Output the (x, y) coordinate of the center of the cell containing the given text.  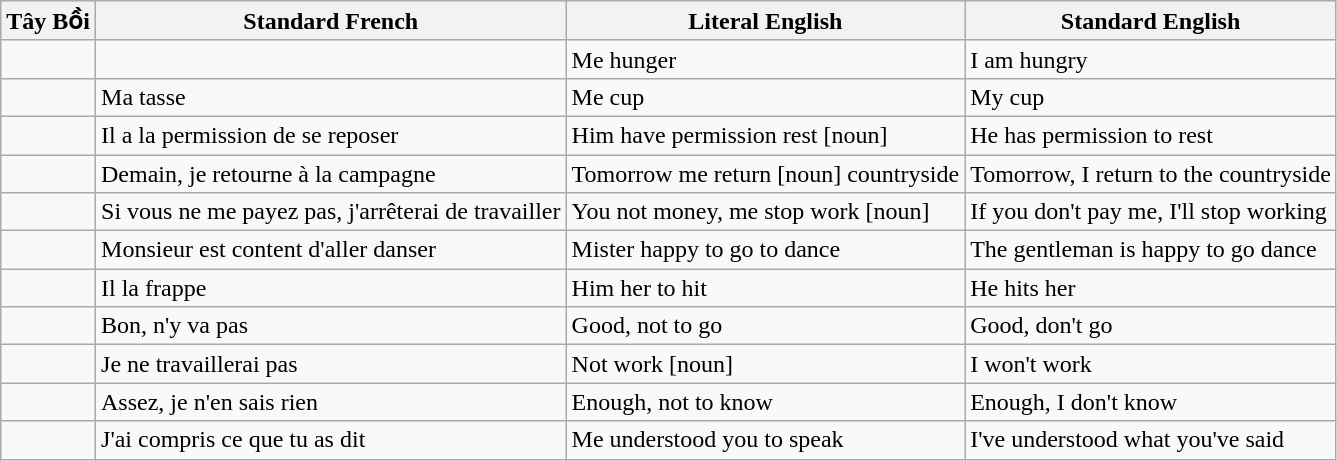
Ma tasse (332, 97)
Him have permission rest [noun] (766, 135)
Standard English (1151, 21)
The gentleman is happy to go dance (1151, 250)
He hits her (1151, 288)
Si vous ne me payez pas, j'arrêterai de travailler (332, 212)
Standard French (332, 21)
Literal English (766, 21)
Je ne travaillerai pas (332, 364)
Me understood you to speak (766, 440)
Demain, je retourne à la campagne (332, 173)
If you don't pay me, I'll stop working (1151, 212)
My cup (1151, 97)
Good, don't go (1151, 326)
You not money, me stop work [noun] (766, 212)
Tomorrow me return [noun] countryside (766, 173)
Him her to hit (766, 288)
Assez, je n'en sais rien (332, 402)
Il a la permission de se reposer (332, 135)
He has permission to rest (1151, 135)
I am hungry (1151, 59)
Bon, n'y va pas (332, 326)
J'ai compris ce que tu as dit (332, 440)
I won't work (1151, 364)
Good, not to go (766, 326)
I've understood what you've said (1151, 440)
Tây Bồi (48, 21)
Il la frappe (332, 288)
Mister happy to go to dance (766, 250)
Not work [noun] (766, 364)
Tomorrow, I return to the countryside (1151, 173)
Enough, I don't know (1151, 402)
Monsieur est content d'aller danser (332, 250)
Me hunger (766, 59)
Enough, not to know (766, 402)
Me cup (766, 97)
